From the cell containing the given text, extract its center point as (x, y) coordinate. 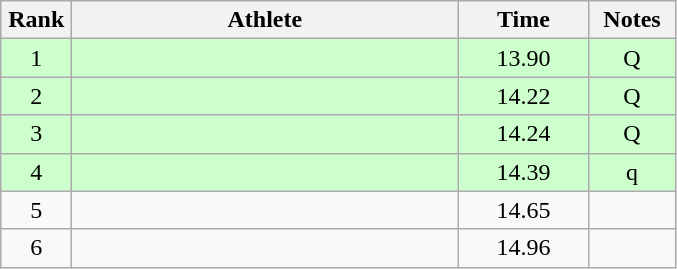
14.39 (524, 172)
Time (524, 20)
Rank (36, 20)
14.22 (524, 96)
2 (36, 96)
13.90 (524, 58)
6 (36, 248)
4 (36, 172)
1 (36, 58)
5 (36, 210)
Notes (632, 20)
14.96 (524, 248)
3 (36, 134)
14.65 (524, 210)
Athlete (265, 20)
14.24 (524, 134)
q (632, 172)
